Pinpoint the cell where the given text exists, returning its [x, y] midpoint coordinate. 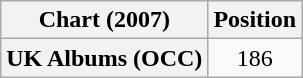
UK Albums (OCC) [104, 58]
186 [255, 58]
Chart (2007) [104, 20]
Position [255, 20]
